Identify which cell holds the provided text, then report its [X, Y] central coordinate. 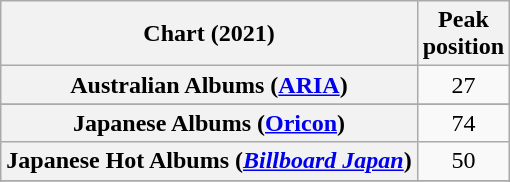
Japanese Hot Albums (Billboard Japan) [209, 161]
Japanese Albums (Oricon) [209, 123]
Peakposition [463, 34]
74 [463, 123]
27 [463, 85]
Australian Albums (ARIA) [209, 85]
50 [463, 161]
Chart (2021) [209, 34]
